Output the [X, Y] coordinate of the center of the cell containing the given text.  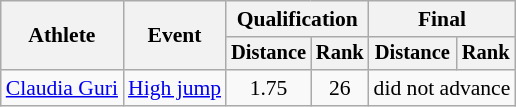
Qualification [297, 19]
High jump [174, 88]
Claudia Guri [62, 88]
Event [174, 36]
Final [442, 19]
1.75 [268, 88]
Athlete [62, 36]
26 [340, 88]
did not advance [442, 88]
